Search for the cell housing the specified text and yield its [X, Y] center coordinate. 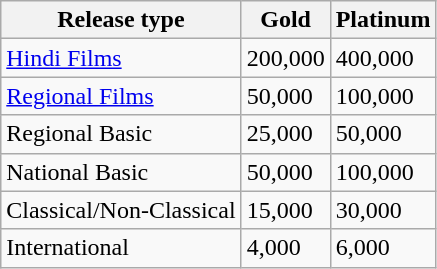
Classical/Non-Classical [121, 210]
Release type [121, 20]
200,000 [286, 58]
25,000 [286, 134]
15,000 [286, 210]
400,000 [383, 58]
Regional Basic [121, 134]
Gold [286, 20]
30,000 [383, 210]
Regional Films [121, 96]
6,000 [383, 248]
National Basic [121, 172]
International [121, 248]
4,000 [286, 248]
Platinum [383, 20]
Hindi Films [121, 58]
